Identify which cell holds the provided text, then report its [x, y] central coordinate. 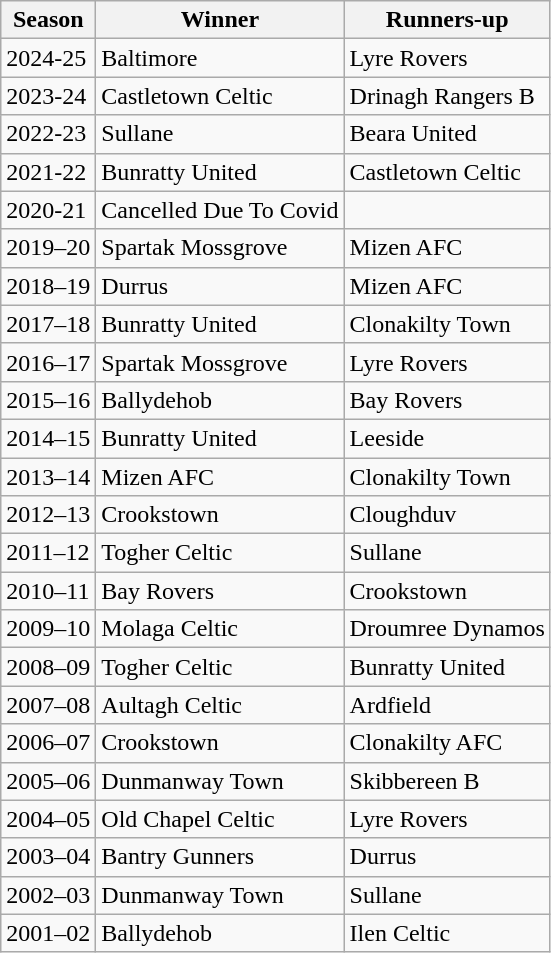
Old Chapel Celtic [220, 819]
Ardfield [447, 705]
Beara United [447, 134]
2011–12 [48, 553]
Baltimore [220, 58]
Leeside [447, 438]
2023-24 [48, 96]
Runners-up [447, 20]
Season [48, 20]
Cancelled Due To Covid [220, 210]
Molaga Celtic [220, 629]
2016–17 [48, 362]
2018–19 [48, 286]
2004–05 [48, 819]
2005–06 [48, 781]
2002–03 [48, 895]
2009–10 [48, 629]
2024-25 [48, 58]
2014–15 [48, 438]
2017–18 [48, 324]
2008–09 [48, 667]
Ilen Celtic [447, 933]
Winner [220, 20]
2010–11 [48, 591]
2003–04 [48, 857]
Bantry Gunners [220, 857]
2007–08 [48, 705]
2022-23 [48, 134]
2006–07 [48, 743]
2013–14 [48, 477]
Clonakilty AFC [447, 743]
Skibbereen B [447, 781]
2001–02 [48, 933]
Aultagh Celtic [220, 705]
2019–20 [48, 248]
2015–16 [48, 400]
2020-21 [48, 210]
2012–13 [48, 515]
2021-22 [48, 172]
Drinagh Rangers B [447, 96]
Droumree Dynamos [447, 629]
Cloughduv [447, 515]
